Scan for the cell matching the given text and deliver its [X, Y] coordinate at center. 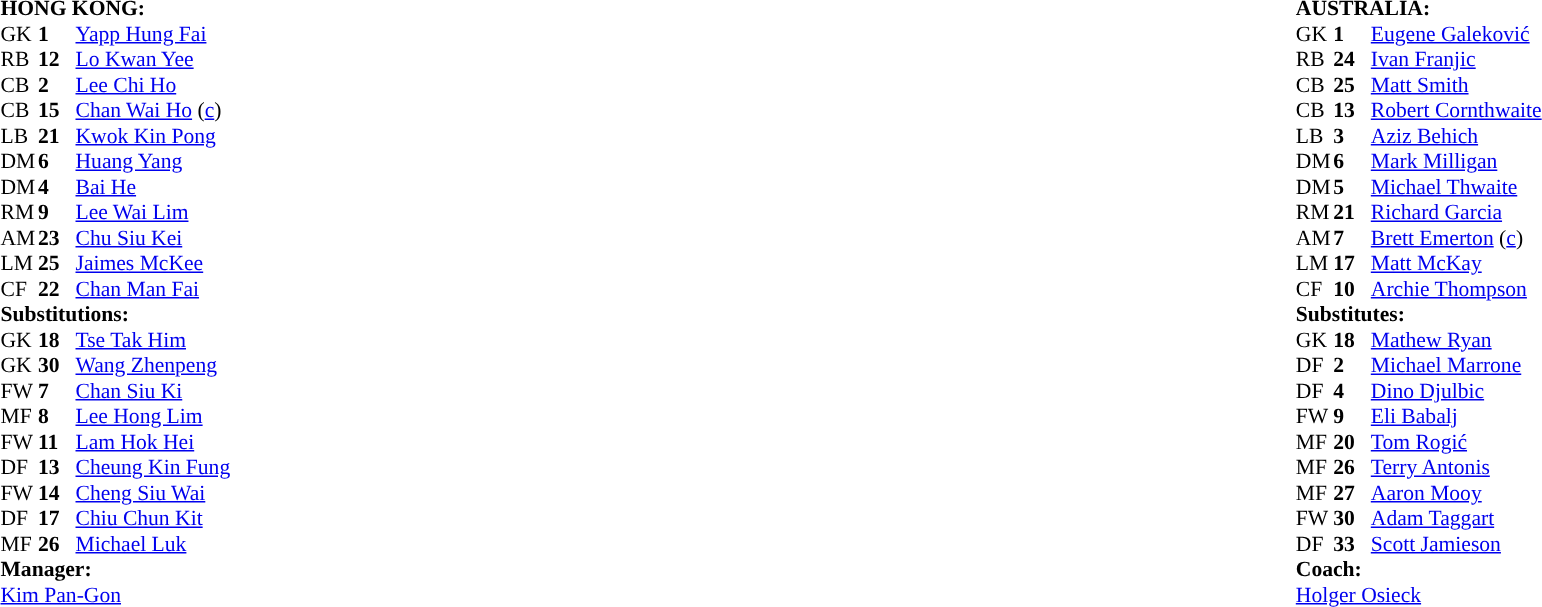
Brett Emerton (c) [1456, 238]
Tse Tak Him [154, 340]
Chiu Chun Kit [154, 519]
14 [57, 493]
20 [1352, 442]
Chan Wai Ho (c) [154, 111]
Michael Thwaite [1456, 187]
Archie Thompson [1456, 289]
15 [57, 111]
Chan Man Fai [154, 289]
23 [57, 238]
8 [57, 417]
Matt Smith [1456, 85]
Scott Jamieson [1456, 544]
Substitutes: [1419, 315]
Lo Kwan Yee [154, 59]
Chan Siu Ki [154, 391]
24 [1352, 59]
11 [57, 442]
Lee Wai Lim [154, 213]
Manager: [115, 569]
10 [1352, 289]
12 [57, 59]
Lee Chi Ho [154, 85]
22 [57, 289]
Cheung Kin Fung [154, 467]
Lam Hok Hei [154, 442]
33 [1352, 544]
Mathew Ryan [1456, 340]
Jaimes McKee [154, 263]
Dino Djulbic [1456, 391]
5 [1352, 187]
Yapp Hung Fai [154, 34]
Eugene Galeković [1456, 34]
Kwok Kin Pong [154, 136]
Mark Milligan [1456, 161]
Chu Siu Kei [154, 238]
Aaron Mooy [1456, 493]
Coach: [1419, 569]
Michael Marrone [1456, 365]
Huang Yang [154, 161]
Ivan Franjic [1456, 59]
Adam Taggart [1456, 519]
3 [1352, 136]
Robert Cornthwaite [1456, 111]
Tom Rogić [1456, 442]
Richard Garcia [1456, 213]
Michael Luk [154, 544]
Wang Zhenpeng [154, 365]
Aziz Behich [1456, 136]
Eli Babalj [1456, 417]
Substitutions: [115, 315]
Matt McKay [1456, 263]
Cheng Siu Wai [154, 493]
Lee Hong Lim [154, 417]
Terry Antonis [1456, 467]
27 [1352, 493]
Bai He [154, 187]
